Return (X, Y) of the center of cell containing provided text 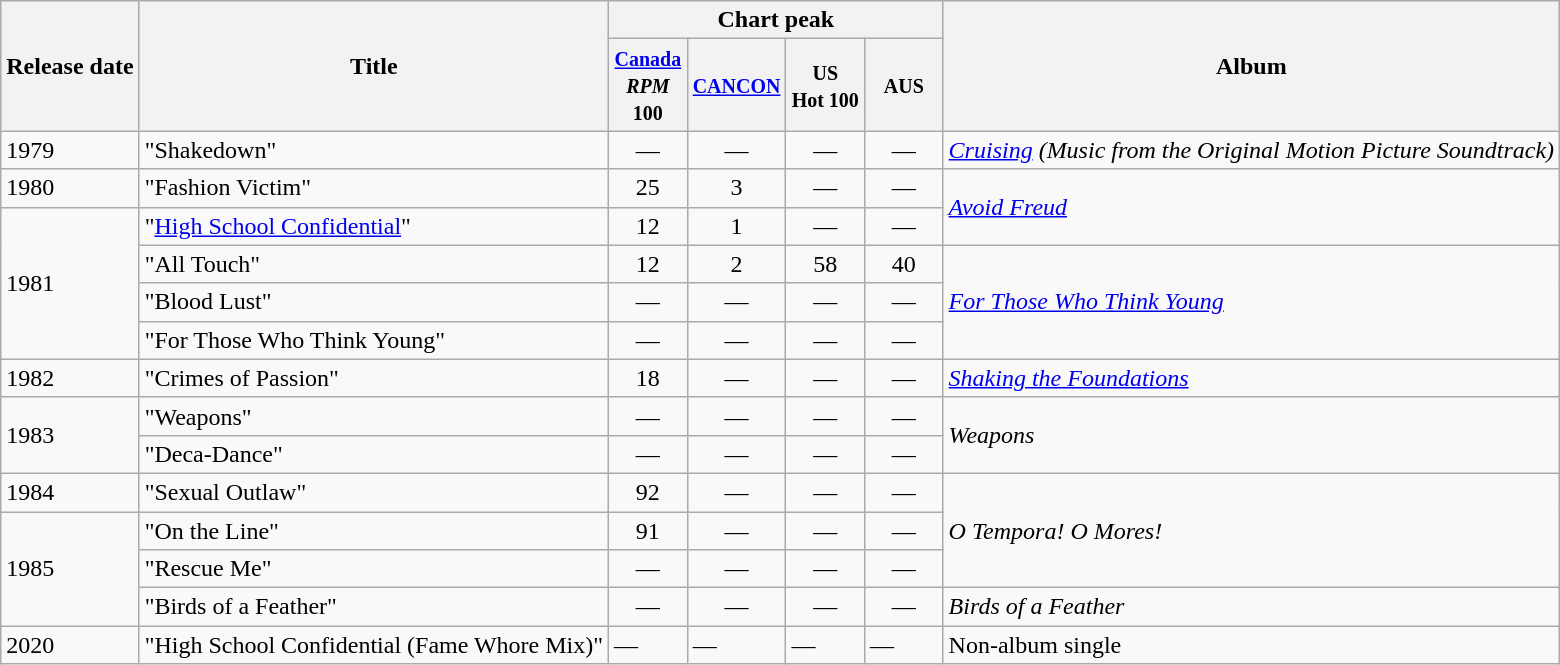
1985 (70, 569)
25 (648, 188)
2020 (70, 645)
Avoid Freud (1252, 207)
"On the Line" (374, 531)
18 (648, 378)
Release date (70, 66)
"All Touch" (374, 264)
Birds of a Feather (1252, 607)
"Fashion Victim" (374, 188)
"For Those Who Think Young" (374, 340)
Title (374, 66)
1983 (70, 435)
"Crimes of Passion" (374, 378)
1 (736, 226)
2 (736, 264)
Album (1252, 66)
"Birds of a Feather" (374, 607)
"Deca-Dance" (374, 454)
Shaking the Foundations (1252, 378)
Weapons (1252, 435)
"High School Confidential" (374, 226)
CANCON (736, 85)
Cruising (Music from the Original Motion Picture Soundtrack) (1252, 150)
For Those Who Think Young (1252, 302)
"High School Confidential (Fame Whore Mix)" (374, 645)
O Tempora! O Mores! (1252, 530)
40 (904, 264)
58 (826, 264)
91 (648, 531)
1980 (70, 188)
1984 (70, 492)
AUS (904, 85)
"Blood Lust" (374, 302)
"Rescue Me" (374, 569)
Chart peak (776, 20)
Non-album single (1252, 645)
1981 (70, 283)
Canada RPM 100 (648, 85)
"Shakedown" (374, 150)
3 (736, 188)
"Sexual Outlaw" (374, 492)
"Weapons" (374, 416)
1979 (70, 150)
92 (648, 492)
1982 (70, 378)
US Hot 100 (826, 85)
